Extract the (X, Y) coordinate from the center of the cell holding the provided text.  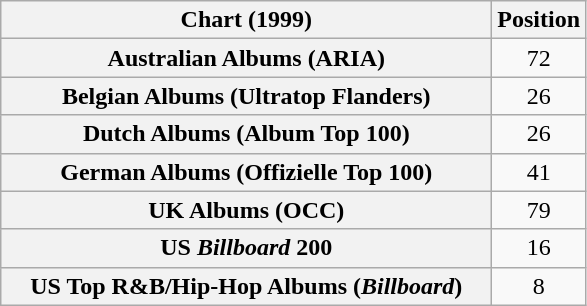
Australian Albums (ARIA) (246, 58)
16 (539, 248)
41 (539, 172)
8 (539, 286)
UK Albums (OCC) (246, 210)
US Top R&B/Hip-Hop Albums (Billboard) (246, 286)
Belgian Albums (Ultratop Flanders) (246, 96)
German Albums (Offizielle Top 100) (246, 172)
72 (539, 58)
Dutch Albums (Album Top 100) (246, 134)
Position (539, 20)
US Billboard 200 (246, 248)
79 (539, 210)
Chart (1999) (246, 20)
